Search for the cell housing the specified text and yield its [X, Y] center coordinate. 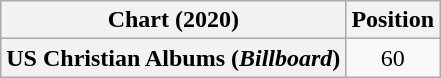
Position [393, 20]
60 [393, 58]
Chart (2020) [174, 20]
US Christian Albums (Billboard) [174, 58]
